Return [X, Y] of the center of cell containing provided text 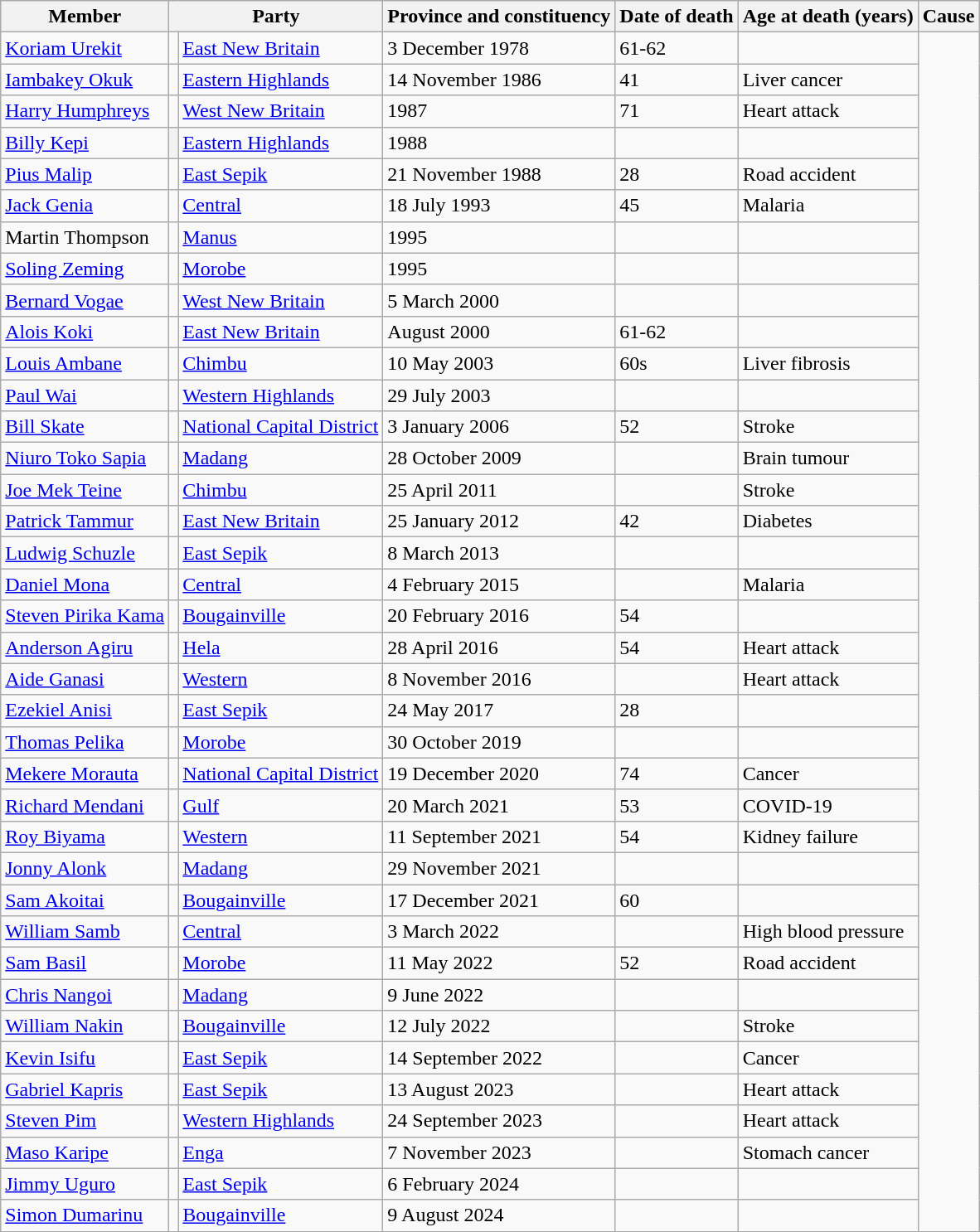
High blood pressure [827, 932]
Sam Akoitai [85, 900]
Billy Kepi [85, 143]
24 May 2017 [499, 711]
Harry Humphreys [85, 111]
Richard Mendani [85, 805]
Simon Dumarinu [85, 1215]
Stomach cancer [827, 1152]
Sam Basil [85, 963]
Pius Malip [85, 174]
COVID-19 [827, 805]
10 May 2003 [499, 363]
Koriam Urekit [85, 48]
Paul Wai [85, 395]
Martin Thompson [85, 237]
30 October 2019 [499, 742]
11 September 2021 [499, 837]
29 November 2021 [499, 868]
Cause [948, 17]
Party [276, 17]
Province and constituency [499, 17]
Steven Pirika Kama [85, 616]
29 July 2003 [499, 395]
Joe Mek Teine [85, 490]
3 December 1978 [499, 48]
13 August 2023 [499, 1089]
William Nakin [85, 1026]
14 September 2022 [499, 1058]
Bernard Vogae [85, 300]
Jimmy Uguro [85, 1184]
Thomas Pelika [85, 742]
12 July 2022 [499, 1026]
71 [677, 111]
28 October 2009 [499, 458]
24 September 2023 [499, 1121]
42 [677, 521]
August 2000 [499, 332]
Ludwig Schuzle [85, 553]
Manus [280, 237]
Aide Ganasi [85, 679]
20 February 2016 [499, 616]
9 June 2022 [499, 995]
5 March 2000 [499, 300]
25 January 2012 [499, 521]
Diabetes [827, 521]
Maso Karipe [85, 1152]
60 [677, 900]
Jonny Alonk [85, 868]
Alois Koki [85, 332]
7 November 2023 [499, 1152]
Gulf [280, 805]
Hela [280, 648]
Soling Zeming [85, 269]
1987 [499, 111]
28 April 2016 [499, 648]
Member [85, 17]
Anderson Agiru [85, 648]
4 February 2015 [499, 584]
Niuro Toko Sapia [85, 458]
Mekere Morauta [85, 774]
60s [677, 363]
Kidney failure [827, 837]
Liver cancer [827, 80]
19 December 2020 [499, 774]
Age at death (years) [827, 17]
41 [677, 80]
Date of death [677, 17]
Jack Genia [85, 206]
9 August 2024 [499, 1215]
8 November 2016 [499, 679]
6 February 2024 [499, 1184]
Bill Skate [85, 427]
Chris Nangoi [85, 995]
53 [677, 805]
Patrick Tammur [85, 521]
Roy Biyama [85, 837]
45 [677, 206]
17 December 2021 [499, 900]
Kevin Isifu [85, 1058]
Gabriel Kapris [85, 1089]
William Samb [85, 932]
21 November 1988 [499, 174]
14 November 1986 [499, 80]
3 March 2022 [499, 932]
8 March 2013 [499, 553]
Ezekiel Anisi [85, 711]
Brain tumour [827, 458]
11 May 2022 [499, 963]
Liver fibrosis [827, 363]
Iambakey Okuk [85, 80]
Louis Ambane [85, 363]
20 March 2021 [499, 805]
Enga [280, 1152]
Steven Pim [85, 1121]
Daniel Mona [85, 584]
25 April 2011 [499, 490]
1988 [499, 143]
74 [677, 774]
18 July 1993 [499, 206]
3 January 2006 [499, 427]
